Return (x, y) of the center of cell containing provided text 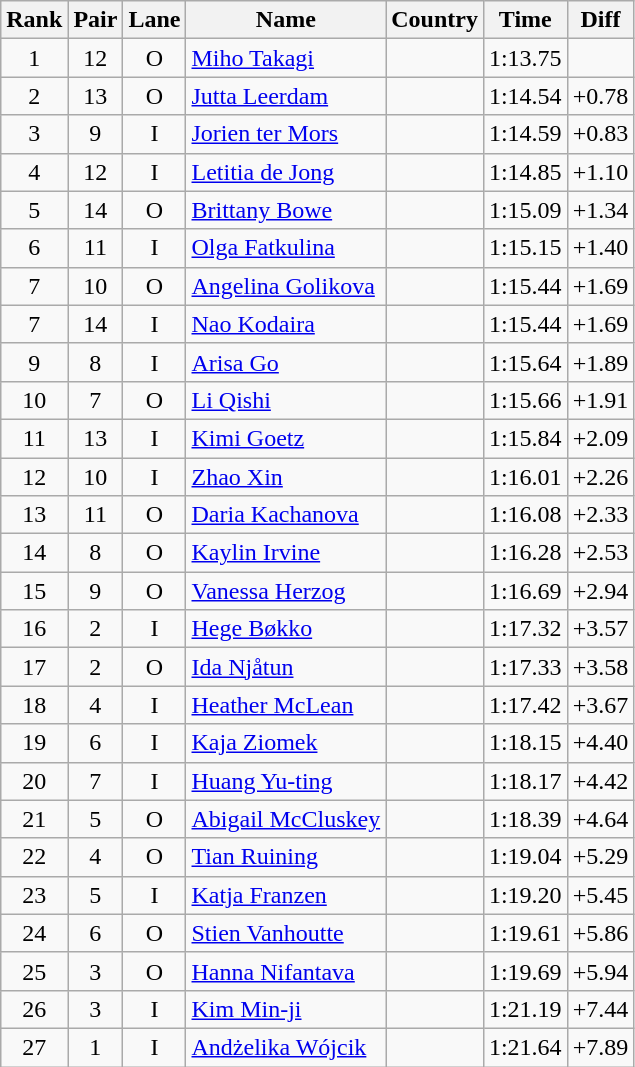
1:15.15 (525, 248)
+0.78 (600, 96)
Angelina Golikova (286, 286)
+7.44 (600, 1009)
+0.83 (600, 134)
+5.94 (600, 971)
Kimi Goetz (286, 438)
15 (34, 591)
+1.91 (600, 400)
+2.94 (600, 591)
Time (525, 20)
1:18.17 (525, 781)
+5.45 (600, 895)
+2.09 (600, 438)
+3.57 (600, 629)
Heather McLean (286, 705)
17 (34, 667)
1:18.39 (525, 819)
Letitia de Jong (286, 172)
1:16.01 (525, 477)
Miho Takagi (286, 58)
1:19.61 (525, 933)
19 (34, 743)
+5.29 (600, 857)
1:14.54 (525, 96)
23 (34, 895)
Zhao Xin (286, 477)
Lane (154, 20)
22 (34, 857)
16 (34, 629)
Abigail McCluskey (286, 819)
1:15.09 (525, 210)
Arisa Go (286, 362)
18 (34, 705)
Hanna Nifantava (286, 971)
Pair (96, 20)
+1.89 (600, 362)
+5.86 (600, 933)
+4.64 (600, 819)
Andżelika Wójcik (286, 1047)
21 (34, 819)
1:15.84 (525, 438)
Ida Njåtun (286, 667)
+1.10 (600, 172)
+3.67 (600, 705)
Kaja Ziomek (286, 743)
Stien Vanhoutte (286, 933)
1:21.64 (525, 1047)
Olga Fatkulina (286, 248)
20 (34, 781)
Li Qishi (286, 400)
1:16.28 (525, 553)
1:19.04 (525, 857)
1:13.75 (525, 58)
1:19.69 (525, 971)
27 (34, 1047)
1:17.42 (525, 705)
Nao Kodaira (286, 324)
Rank (34, 20)
1:18.15 (525, 743)
26 (34, 1009)
Katja Franzen (286, 895)
Brittany Bowe (286, 210)
+1.34 (600, 210)
+3.58 (600, 667)
25 (34, 971)
Kim Min-ji (286, 1009)
+4.42 (600, 781)
1:14.59 (525, 134)
1:17.33 (525, 667)
Jutta Leerdam (286, 96)
1:16.69 (525, 591)
Vanessa Herzog (286, 591)
Country (435, 20)
24 (34, 933)
+2.53 (600, 553)
Name (286, 20)
+1.40 (600, 248)
Tian Ruining (286, 857)
1:14.85 (525, 172)
1:21.19 (525, 1009)
1:15.66 (525, 400)
1:17.32 (525, 629)
1:16.08 (525, 515)
+7.89 (600, 1047)
Kaylin Irvine (286, 553)
+2.26 (600, 477)
+4.40 (600, 743)
Huang Yu-ting (286, 781)
Jorien ter Mors (286, 134)
Hege Bøkko (286, 629)
1:15.64 (525, 362)
+2.33 (600, 515)
1:19.20 (525, 895)
Diff (600, 20)
Daria Kachanova (286, 515)
